Detect which cell encompasses the target text, then output its [x, y] center coordinate. 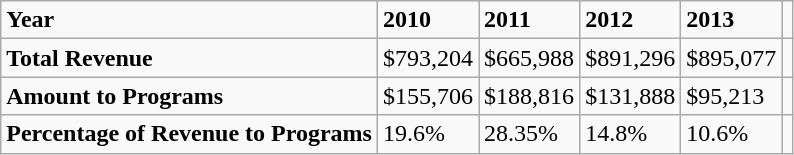
2013 [732, 20]
Year [190, 20]
14.8% [630, 134]
Total Revenue [190, 58]
$891,296 [630, 58]
$665,988 [530, 58]
2011 [530, 20]
$95,213 [732, 96]
$188,816 [530, 96]
$155,706 [428, 96]
Percentage of Revenue to Programs [190, 134]
$793,204 [428, 58]
2012 [630, 20]
28.35% [530, 134]
$131,888 [630, 96]
10.6% [732, 134]
$895,077 [732, 58]
19.6% [428, 134]
2010 [428, 20]
Amount to Programs [190, 96]
